Detect which cell encompasses the target text, then output its (X, Y) center coordinate. 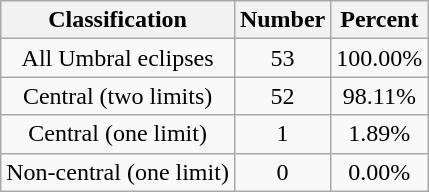
1.89% (380, 134)
Number (282, 20)
100.00% (380, 58)
Percent (380, 20)
0 (282, 172)
0.00% (380, 172)
53 (282, 58)
Non-central (one limit) (118, 172)
Central (two limits) (118, 96)
Classification (118, 20)
Central (one limit) (118, 134)
1 (282, 134)
98.11% (380, 96)
52 (282, 96)
All Umbral eclipses (118, 58)
